Scan for the cell matching the given text and deliver its [X, Y] coordinate at center. 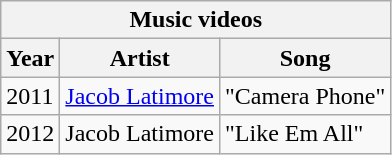
2011 [30, 96]
Year [30, 58]
Song [304, 58]
2012 [30, 134]
Music videos [196, 20]
"Like Em All" [304, 134]
"Camera Phone" [304, 96]
Artist [140, 58]
